Locate the cell with the specified text and output its (X, Y) center coordinate. 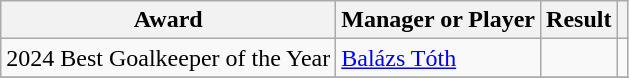
Manager or Player (438, 20)
Award (168, 20)
Result (579, 20)
2024 Best Goalkeeper of the Year (168, 58)
Balázs Tóth (438, 58)
